Determine the (X, Y) coordinate at the center of the cell enclosing the given text.  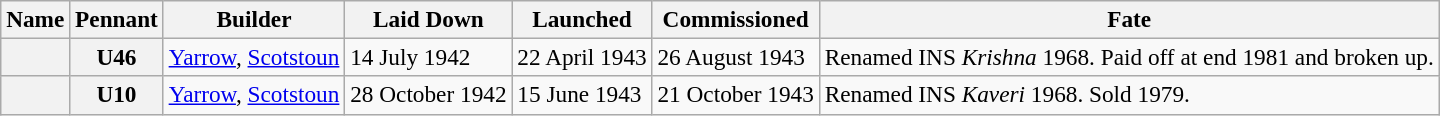
U46 (117, 57)
U10 (117, 95)
15 June 1943 (582, 95)
Renamed INS Kaveri 1968. Sold 1979. (1129, 95)
Commissioned (736, 19)
28 October 1942 (428, 95)
Builder (254, 19)
Laid Down (428, 19)
Pennant (117, 19)
Name (36, 19)
Launched (582, 19)
Renamed INS Krishna 1968. Paid off at end 1981 and broken up. (1129, 57)
22 April 1943 (582, 57)
Fate (1129, 19)
14 July 1942 (428, 57)
26 August 1943 (736, 57)
21 October 1943 (736, 95)
